Find where the given text appears and provide that cell's center as (X, Y) coordinate. 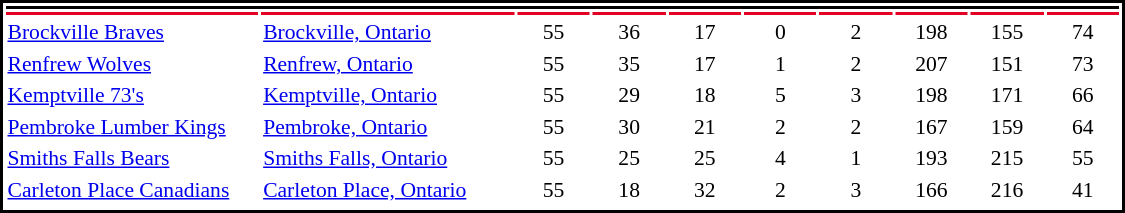
Brockville, Ontario (388, 32)
Kemptville, Ontario (388, 95)
21 (704, 126)
41 (1082, 190)
207 (932, 64)
215 (1008, 158)
29 (630, 95)
Renfrew Wolves (132, 64)
166 (932, 190)
35 (630, 64)
Brockville Braves (132, 32)
159 (1008, 126)
74 (1082, 32)
4 (780, 158)
216 (1008, 190)
Kemptville 73's (132, 95)
66 (1082, 95)
Carleton Place, Ontario (388, 190)
167 (932, 126)
5 (780, 95)
155 (1008, 32)
171 (1008, 95)
Renfrew, Ontario (388, 64)
Pembroke, Ontario (388, 126)
64 (1082, 126)
Smiths Falls Bears (132, 158)
73 (1082, 64)
32 (704, 190)
0 (780, 32)
193 (932, 158)
Pembroke Lumber Kings (132, 126)
Carleton Place Canadians (132, 190)
151 (1008, 64)
Smiths Falls, Ontario (388, 158)
30 (630, 126)
36 (630, 32)
